Extract the [X, Y] coordinate from the center of the cell holding the provided text.  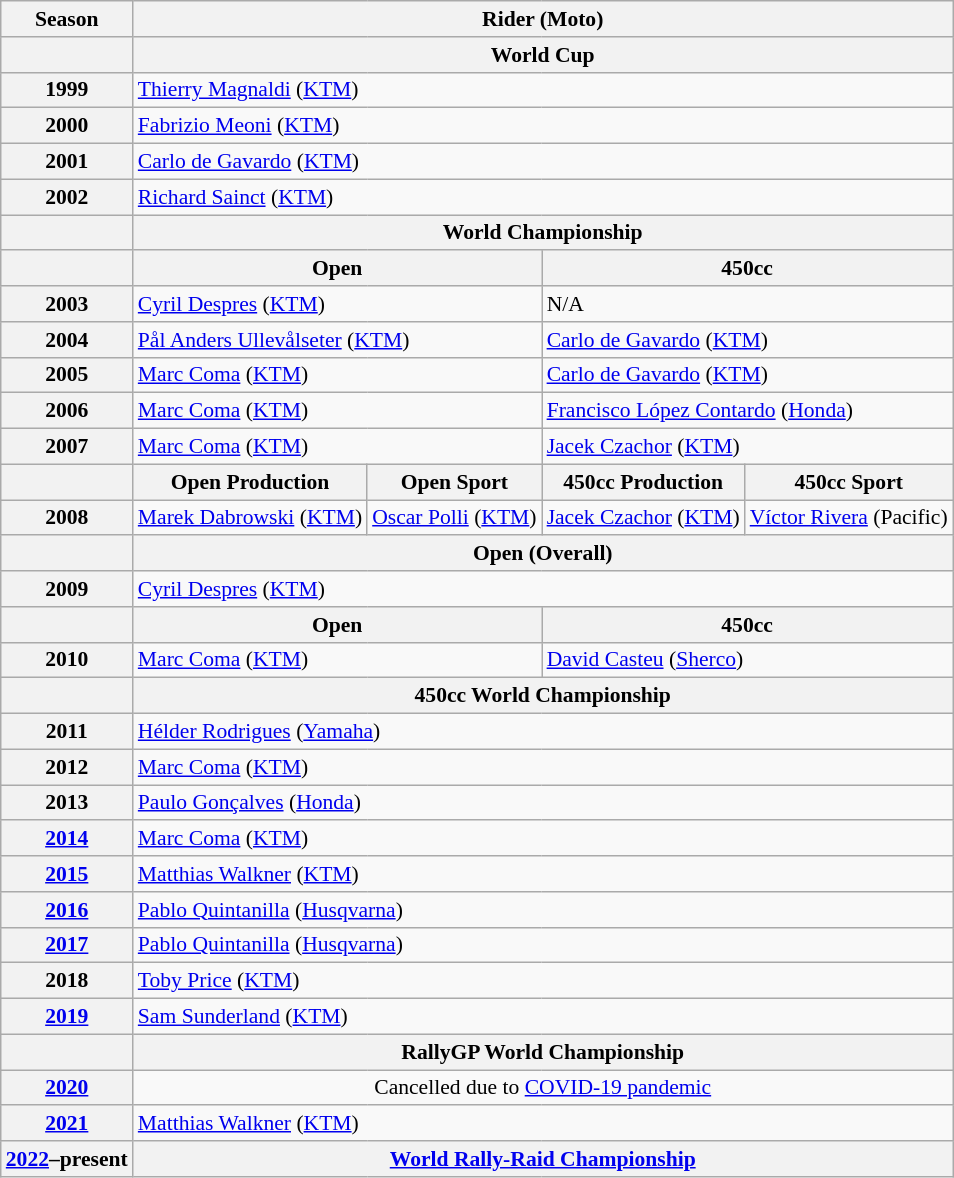
2003 [67, 304]
2013 [67, 803]
Pål Anders Ullevålseter (KTM) [338, 340]
2022–present [67, 1159]
2017 [67, 945]
David Casteu (Sherco) [748, 660]
Open (Overall) [543, 554]
Sam Sunderland (KTM) [543, 1017]
Richard Sainct (KTM) [543, 197]
2009 [67, 589]
Thierry Magnaldi (KTM) [543, 90]
Víctor Rivera (Pacific) [849, 518]
450cc Sport [849, 482]
1999 [67, 90]
2016 [67, 910]
2015 [67, 874]
Paulo Gonçalves (Honda) [543, 803]
2005 [67, 375]
Open Sport [454, 482]
Rider (Moto) [543, 19]
Season [67, 19]
2012 [67, 767]
2019 [67, 1017]
2010 [67, 660]
2011 [67, 732]
Hélder Rodrigues (Yamaha) [543, 732]
2002 [67, 197]
2006 [67, 411]
2020 [67, 1088]
2014 [67, 839]
2001 [67, 162]
N/A [748, 304]
Fabrizio Meoni (KTM) [543, 126]
Oscar Polli (KTM) [454, 518]
World Cup [543, 55]
450cc Production [644, 482]
2004 [67, 340]
World Championship [543, 233]
Open Production [250, 482]
Cancelled due to COVID-19 pandemic [543, 1088]
Toby Price (KTM) [543, 981]
Marek Dabrowski (KTM) [250, 518]
RallyGP World Championship [543, 1052]
2018 [67, 981]
2021 [67, 1124]
World Rally-Raid Championship [543, 1159]
2007 [67, 447]
450cc World Championship [543, 696]
Francisco López Contardo (Honda) [748, 411]
2008 [67, 518]
2000 [67, 126]
